Identify which cell holds the provided text, then report its (x, y) central coordinate. 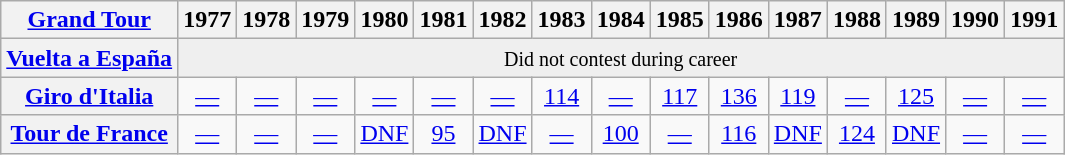
1985 (680, 20)
1986 (738, 20)
Vuelta a España (90, 58)
136 (738, 96)
117 (680, 96)
1987 (798, 20)
Tour de France (90, 134)
1982 (502, 20)
Did not contest during career (621, 58)
100 (620, 134)
Grand Tour (90, 20)
119 (798, 96)
1977 (208, 20)
1983 (562, 20)
116 (738, 134)
125 (916, 96)
1989 (916, 20)
1981 (444, 20)
95 (444, 134)
1980 (384, 20)
1990 (976, 20)
1984 (620, 20)
1991 (1034, 20)
1988 (856, 20)
114 (562, 96)
1978 (266, 20)
Giro d'Italia (90, 96)
124 (856, 134)
1979 (326, 20)
